From the cell containing the given text, extract its center point as (x, y) coordinate. 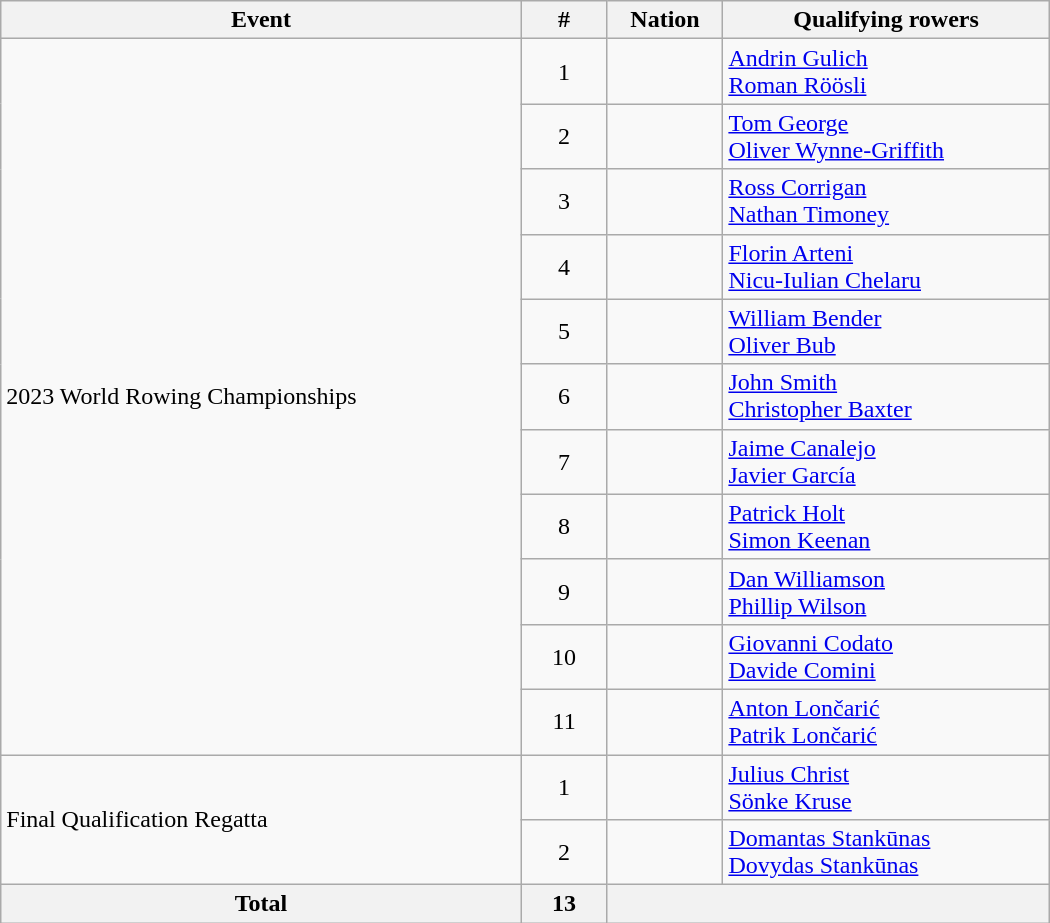
Anton LončarićPatrik Lončarić (886, 722)
Tom GeorgeOliver Wynne-Griffith (886, 136)
7 (564, 462)
Domantas StankūnasDovydas Stankūnas (886, 852)
Nation (665, 20)
Giovanni CodatoDavide Comini (886, 656)
Julius ChristSönke Kruse (886, 786)
John SmithChristopher Baxter (886, 396)
13 (564, 904)
William BenderOliver Bub (886, 332)
# (564, 20)
Patrick HoltSimon Keenan (886, 526)
6 (564, 396)
8 (564, 526)
Dan WilliamsonPhillip Wilson (886, 592)
2023 World Rowing Championships (261, 397)
9 (564, 592)
Event (261, 20)
11 (564, 722)
Jaime CanalejoJavier García (886, 462)
5 (564, 332)
3 (564, 202)
Final Qualification Regatta (261, 819)
Qualifying rowers (886, 20)
Florin ArteniNicu-Iulian Chelaru (886, 266)
Total (261, 904)
10 (564, 656)
Andrin GulichRoman Röösli (886, 72)
4 (564, 266)
Ross CorriganNathan Timoney (886, 202)
